Scan for the cell matching the given text and deliver its [X, Y] coordinate at center. 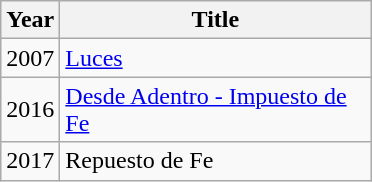
Title [216, 20]
2007 [30, 58]
2016 [30, 110]
2017 [30, 161]
Year [30, 20]
Luces [216, 58]
Repuesto de Fe [216, 161]
Desde Adentro - Impuesto de Fe [216, 110]
